Detect which cell encompasses the target text, then output its (X, Y) center coordinate. 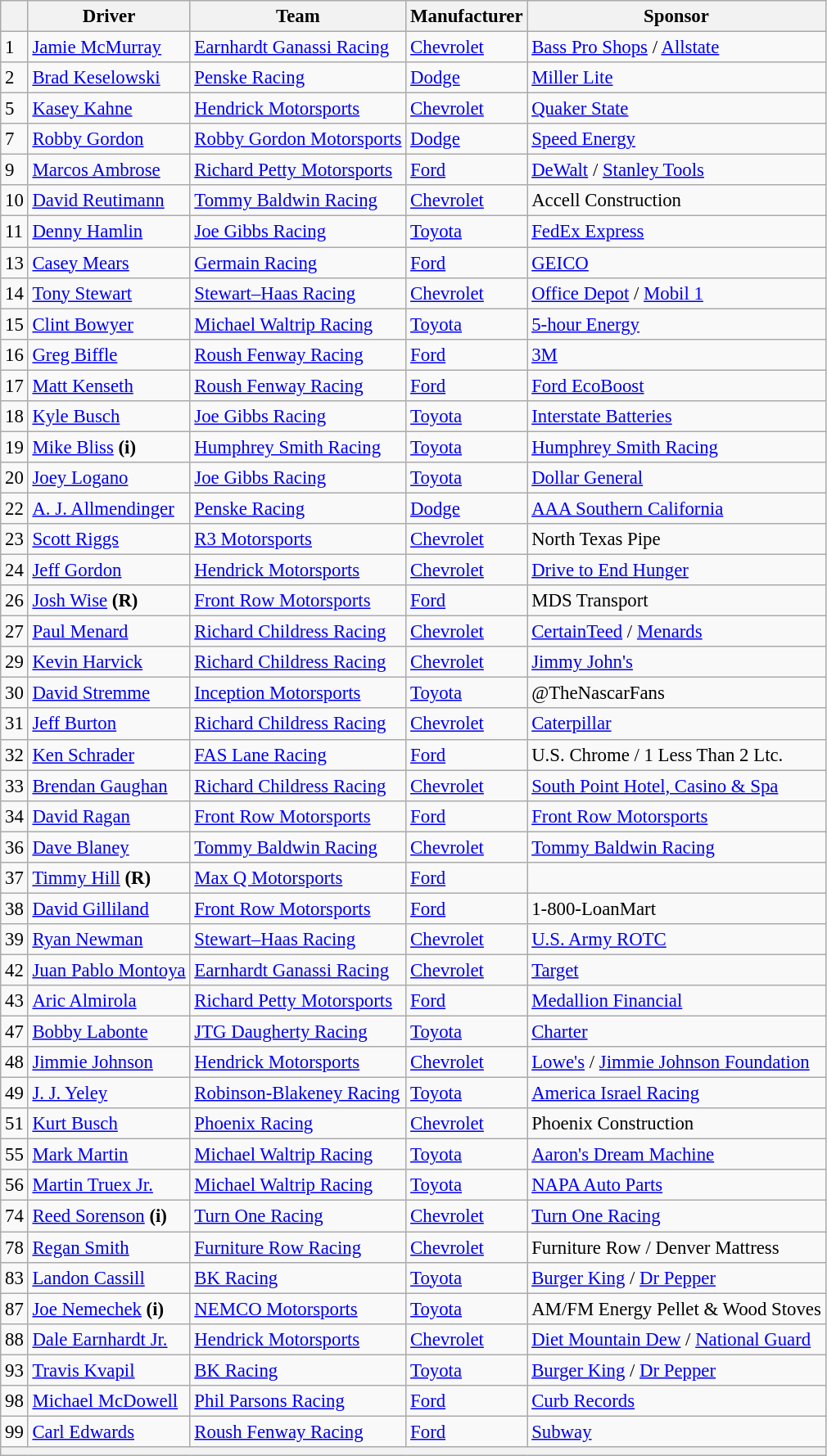
Medallion Financial (676, 1001)
Target (676, 970)
Dollar General (676, 478)
9 (15, 170)
Dave Blaney (109, 847)
32 (15, 755)
Paul Menard (109, 632)
Bobby Labonte (109, 1032)
83 (15, 1278)
22 (15, 508)
5-hour Energy (676, 324)
3M (676, 354)
Kurt Busch (109, 1124)
18 (15, 417)
Aric Almirola (109, 1001)
Furniture Row / Denver Mattress (676, 1247)
2 (15, 78)
Robby Gordon Motorsports (298, 139)
78 (15, 1247)
36 (15, 847)
Charter (676, 1032)
Juan Pablo Montoya (109, 970)
Travis Kvapil (109, 1370)
America Israel Racing (676, 1093)
JTG Daugherty Racing (298, 1032)
Joey Logano (109, 478)
Curb Records (676, 1401)
29 (15, 662)
5 (15, 109)
Jeff Gordon (109, 570)
Marcos Ambrose (109, 170)
Josh Wise (R) (109, 601)
74 (15, 1216)
26 (15, 601)
CertainTeed / Menards (676, 632)
Speed Energy (676, 139)
AM/FM Energy Pellet & Wood Stoves (676, 1309)
U.S. Army ROTC (676, 940)
38 (15, 908)
55 (15, 1155)
98 (15, 1401)
Reed Sorenson (i) (109, 1216)
Jamie McMurray (109, 47)
Bass Pro Shops / Allstate (676, 47)
David Gilliland (109, 908)
NAPA Auto Parts (676, 1186)
Furniture Row Racing (298, 1247)
South Point Hotel, Casino & Spa (676, 786)
Mike Bliss (i) (109, 447)
Max Q Motorsports (298, 878)
Phil Parsons Racing (298, 1401)
Regan Smith (109, 1247)
Landon Cassill (109, 1278)
NEMCO Motorsports (298, 1309)
Brad Keselowski (109, 78)
31 (15, 724)
U.S. Chrome / 1 Less Than 2 Ltc. (676, 755)
Quaker State (676, 109)
R3 Motorsports (298, 539)
Germain Racing (298, 263)
Kyle Busch (109, 417)
Aaron's Dream Machine (676, 1155)
16 (15, 354)
Michael McDowell (109, 1401)
A. J. Allmendinger (109, 508)
Inception Motorsports (298, 693)
Robinson-Blakeney Racing (298, 1093)
10 (15, 201)
FAS Lane Racing (298, 755)
Joe Nemechek (i) (109, 1309)
Jimmie Johnson (109, 1062)
Jeff Burton (109, 724)
Ford EcoBoost (676, 385)
49 (15, 1093)
Tony Stewart (109, 293)
15 (15, 324)
87 (15, 1309)
Matt Kenseth (109, 385)
Kevin Harvick (109, 662)
Caterpillar (676, 724)
11 (15, 232)
47 (15, 1032)
Driver (109, 16)
99 (15, 1431)
@TheNascarFans (676, 693)
Mark Martin (109, 1155)
Casey Mears (109, 263)
23 (15, 539)
Lowe's / Jimmie Johnson Foundation (676, 1062)
DeWalt / Stanley Tools (676, 170)
Drive to End Hunger (676, 570)
Sponsor (676, 16)
J. J. Yeley (109, 1093)
Miller Lite (676, 78)
14 (15, 293)
David Reutimann (109, 201)
Accell Construction (676, 201)
93 (15, 1370)
Denny Hamlin (109, 232)
AAA Southern California (676, 508)
88 (15, 1339)
Interstate Batteries (676, 417)
1 (15, 47)
51 (15, 1124)
42 (15, 970)
48 (15, 1062)
Robby Gordon (109, 139)
Kasey Kahne (109, 109)
Greg Biffle (109, 354)
Carl Edwards (109, 1431)
20 (15, 478)
MDS Transport (676, 601)
Team (298, 16)
34 (15, 816)
Martin Truex Jr. (109, 1186)
27 (15, 632)
Ryan Newman (109, 940)
30 (15, 693)
1-800-LoanMart (676, 908)
19 (15, 447)
7 (15, 139)
43 (15, 1001)
Office Depot / Mobil 1 (676, 293)
Timmy Hill (R) (109, 878)
Jimmy John's (676, 662)
Clint Bowyer (109, 324)
Ken Schrader (109, 755)
North Texas Pipe (676, 539)
Brendan Gaughan (109, 786)
Dale Earnhardt Jr. (109, 1339)
13 (15, 263)
David Ragan (109, 816)
37 (15, 878)
33 (15, 786)
GEICO (676, 263)
Phoenix Racing (298, 1124)
56 (15, 1186)
Scott Riggs (109, 539)
David Stremme (109, 693)
Manufacturer (467, 16)
Subway (676, 1431)
Phoenix Construction (676, 1124)
24 (15, 570)
39 (15, 940)
17 (15, 385)
Diet Mountain Dew / National Guard (676, 1339)
FedEx Express (676, 232)
